Find where the given text appears and provide that cell's center as [x, y] coordinate. 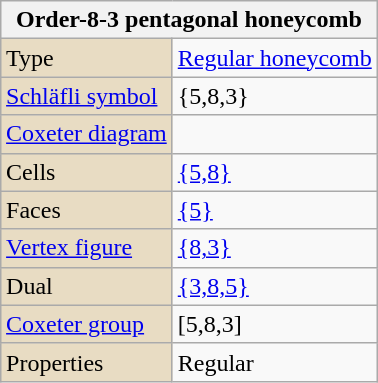
{5,8} [274, 172]
[5,8,3] [274, 324]
Regular honeycomb [274, 58]
Coxeter group [87, 324]
{3,8,5} [274, 286]
Dual [87, 286]
Schläfli symbol [87, 96]
Cells [87, 172]
Coxeter diagram [87, 134]
Order-8-3 pentagonal honeycomb [190, 20]
Faces [87, 210]
{5,8,3} [274, 96]
Vertex figure [87, 248]
Properties [87, 362]
Regular [274, 362]
{8,3} [274, 248]
{5} [274, 210]
Type [87, 58]
